Output the (X, Y) coordinate of the center of the cell containing the given text.  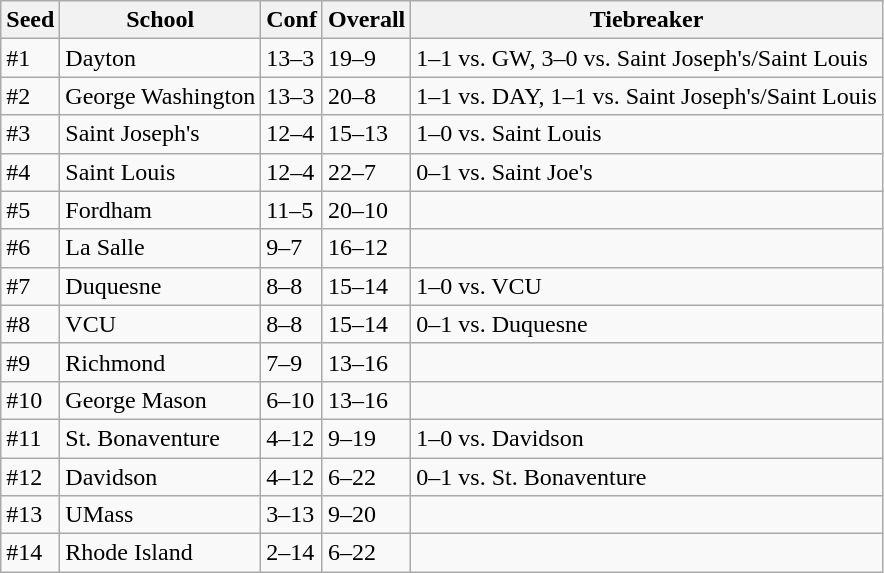
St. Bonaventure (160, 438)
#9 (30, 362)
#2 (30, 96)
11–5 (292, 210)
9–20 (366, 515)
Davidson (160, 477)
Richmond (160, 362)
0–1 vs. Duquesne (646, 324)
#12 (30, 477)
Overall (366, 20)
Conf (292, 20)
Dayton (160, 58)
George Mason (160, 400)
2–14 (292, 553)
#6 (30, 248)
#3 (30, 134)
#14 (30, 553)
#13 (30, 515)
20–10 (366, 210)
Seed (30, 20)
VCU (160, 324)
1–0 vs. Saint Louis (646, 134)
22–7 (366, 172)
6–10 (292, 400)
Duquesne (160, 286)
School (160, 20)
#8 (30, 324)
3–13 (292, 515)
20–8 (366, 96)
#1 (30, 58)
Rhode Island (160, 553)
La Salle (160, 248)
#5 (30, 210)
1–0 vs. Davidson (646, 438)
Tiebreaker (646, 20)
Saint Louis (160, 172)
#7 (30, 286)
1–1 vs. GW, 3–0 vs. Saint Joseph's/Saint Louis (646, 58)
Fordham (160, 210)
#10 (30, 400)
15–13 (366, 134)
9–19 (366, 438)
#4 (30, 172)
1–1 vs. DAY, 1–1 vs. Saint Joseph's/Saint Louis (646, 96)
0–1 vs. Saint Joe's (646, 172)
UMass (160, 515)
9–7 (292, 248)
0–1 vs. St. Bonaventure (646, 477)
16–12 (366, 248)
George Washington (160, 96)
#11 (30, 438)
19–9 (366, 58)
Saint Joseph's (160, 134)
7–9 (292, 362)
1–0 vs. VCU (646, 286)
